Provide the [x, y] coordinate of the cell's center where the given text is located.  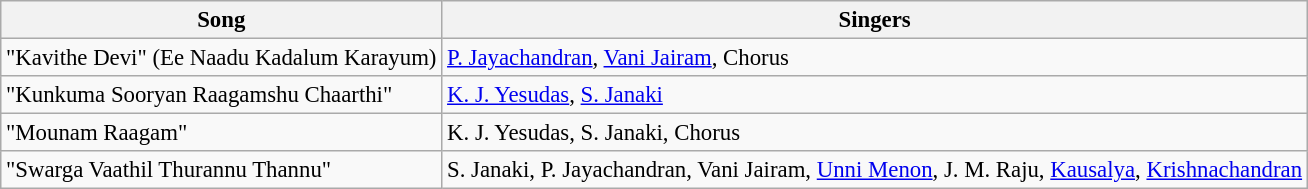
"Kunkuma Sooryan Raagamshu Chaarthi" [222, 95]
Song [222, 20]
P. Jayachandran, Vani Jairam, Chorus [875, 58]
K. J. Yesudas, S. Janaki [875, 95]
S. Janaki, P. Jayachandran, Vani Jairam, Unni Menon, J. M. Raju, Kausalya, Krishnachandran [875, 170]
"Swarga Vaathil Thurannu Thannu" [222, 170]
K. J. Yesudas, S. Janaki, Chorus [875, 133]
"Kavithe Devi" (Ee Naadu Kadalum Karayum) [222, 58]
"Mounam Raagam" [222, 133]
Singers [875, 20]
